Detect which cell encompasses the target text, then output its [x, y] center coordinate. 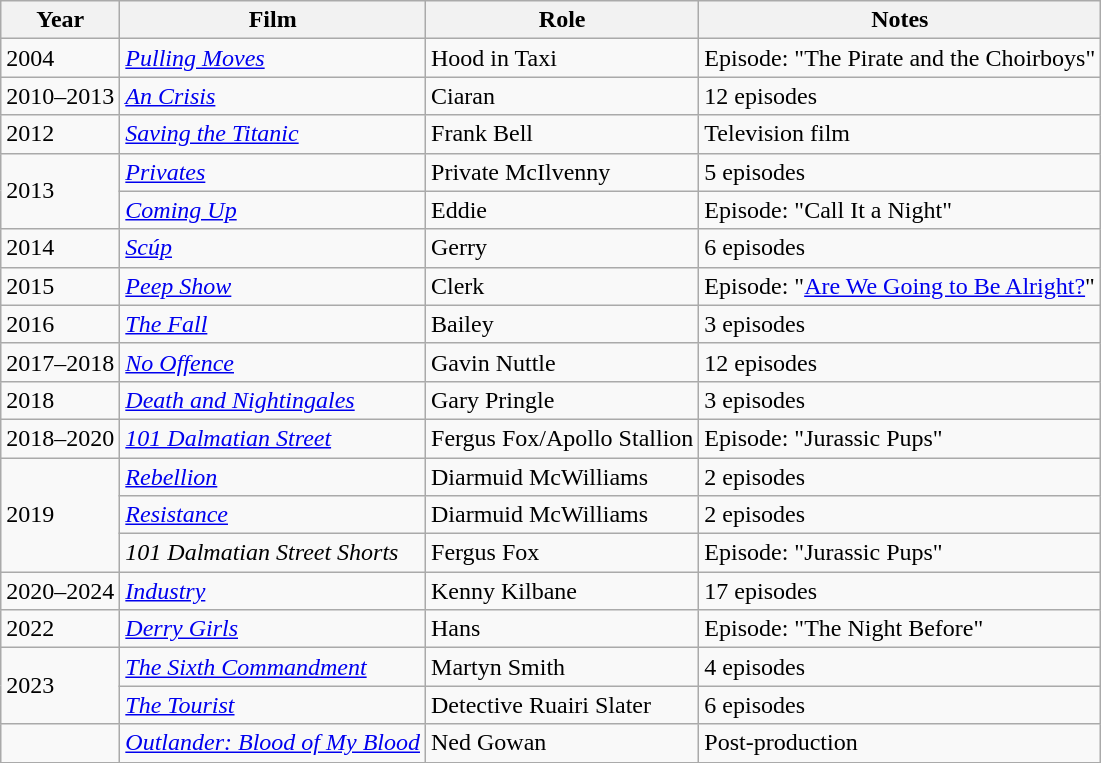
Coming Up [273, 210]
Role [562, 20]
The Fall [273, 324]
2020–2024 [60, 591]
Episode: "Call It a Night" [900, 210]
Peep Show [273, 286]
Private McIlvenny [562, 172]
Clerk [562, 286]
Detective Ruairi Slater [562, 705]
Scúp [273, 248]
Outlander: Blood of My Blood [273, 743]
Pulling Moves [273, 58]
2017–2018 [60, 362]
101 Dalmatian Street Shorts [273, 553]
Film [273, 20]
The Tourist [273, 705]
Privates [273, 172]
Saving the Titanic [273, 134]
Fergus Fox [562, 553]
Bailey [562, 324]
Hans [562, 629]
The Sixth Commandment [273, 667]
Martyn Smith [562, 667]
2012 [60, 134]
Television film [900, 134]
Hood in Taxi [562, 58]
Derry Girls [273, 629]
Gerry [562, 248]
Year [60, 20]
Ciaran [562, 96]
Ned Gowan [562, 743]
Notes [900, 20]
Fergus Fox/Apollo Stallion [562, 438]
2010–2013 [60, 96]
2018–2020 [60, 438]
Episode: "The Pirate and the Choirboys" [900, 58]
Resistance [273, 515]
Industry [273, 591]
2013 [60, 191]
2019 [60, 515]
Eddie [562, 210]
Kenny Kilbane [562, 591]
2016 [60, 324]
2014 [60, 248]
4 episodes [900, 667]
Post-production [900, 743]
Frank Bell [562, 134]
5 episodes [900, 172]
Gavin Nuttle [562, 362]
Gary Pringle [562, 400]
2015 [60, 286]
17 episodes [900, 591]
2004 [60, 58]
2018 [60, 400]
Episode: "The Night Before" [900, 629]
101 Dalmatian Street [273, 438]
Death and Nightingales [273, 400]
Rebellion [273, 477]
An Crisis [273, 96]
2023 [60, 686]
Episode: "Are We Going to Be Alright?" [900, 286]
No Offence [273, 362]
2022 [60, 629]
